Scan for the cell matching the given text and deliver its (X, Y) coordinate at center. 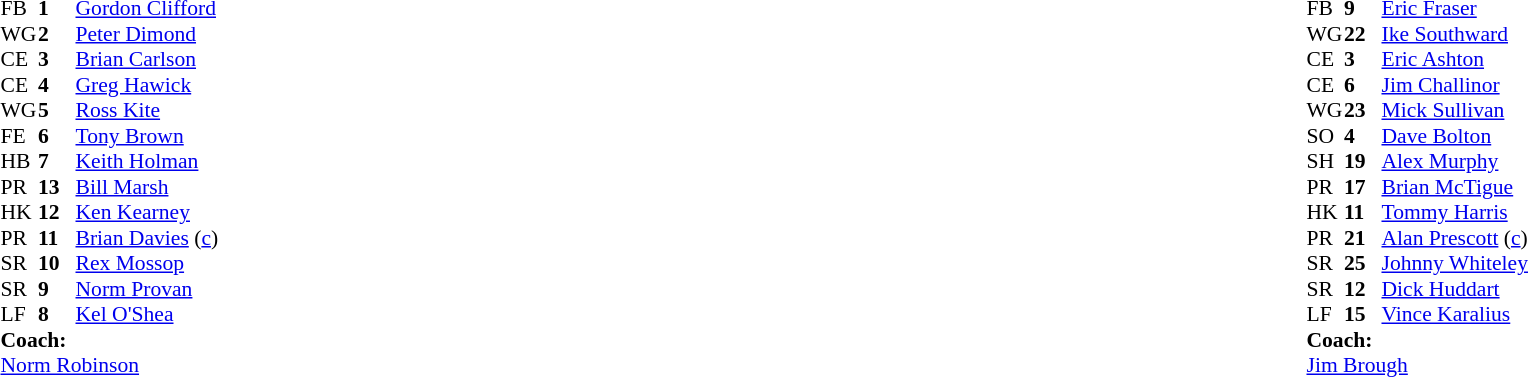
Kel O'Shea (148, 315)
Keith Holman (148, 161)
Tony Brown (148, 136)
2 (57, 34)
Ross Kite (148, 111)
Tommy Harris (1454, 213)
13 (57, 187)
15 (1363, 315)
22 (1363, 34)
Ken Kearney (148, 213)
Brian Davies (c) (148, 238)
Vince Karalius (1454, 315)
17 (1363, 187)
5 (57, 111)
Ike Southward (1454, 34)
Peter Dimond (148, 34)
Rex Mossop (148, 263)
Norm Provan (148, 289)
Greg Hawick (148, 85)
Brian Carlson (148, 59)
Eric Ashton (1454, 59)
23 (1363, 111)
25 (1363, 263)
SO (1325, 136)
9 (57, 289)
21 (1363, 238)
HB (19, 161)
Mick Sullivan (1454, 111)
19 (1363, 161)
FE (19, 136)
8 (57, 315)
Alan Prescott (c) (1454, 238)
Dave Bolton (1454, 136)
Bill Marsh (148, 187)
10 (57, 263)
Alex Murphy (1454, 161)
7 (57, 161)
Johnny Whiteley (1454, 263)
Dick Huddart (1454, 289)
Brian McTigue (1454, 187)
Jim Challinor (1454, 85)
SH (1325, 161)
